Return (X, Y) of the center of cell containing provided text 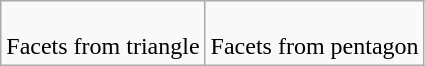
Facets from triangle (103, 34)
Facets from pentagon (314, 34)
